Scan for the cell matching the given text and deliver its (x, y) coordinate at center. 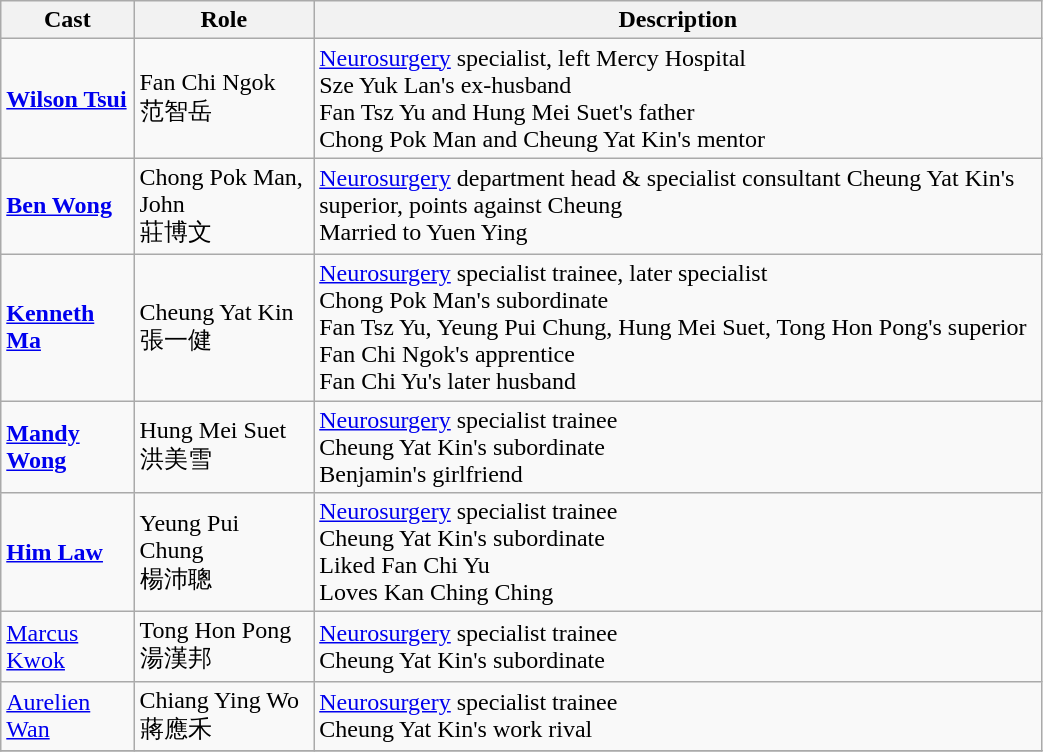
Chiang Ying Wo蔣應禾 (224, 716)
Hung Mei Suet洪美雪 (224, 446)
Wilson Tsui (68, 98)
Neurosurgery specialist traineeCheung Yat Kin's subordinate (678, 647)
Chong Pok Man, John莊博文 (224, 206)
Fan Chi Ngok范智岳 (224, 98)
Aurelien Wan (68, 716)
Description (678, 20)
Cheung Yat Kin張一健 (224, 327)
Neurosurgery specialist traineeCheung Yat Kin's subordinateLiked Fan Chi Yu Loves Kan Ching Ching (678, 552)
Neurosurgery specialist traineeCheung Yat Kin's work rival (678, 716)
Cast (68, 20)
Kenneth Ma (68, 327)
Him Law (68, 552)
Ben Wong (68, 206)
Role (224, 20)
Neurosurgery specialist traineeCheung Yat Kin's subordinateBenjamin's girlfriend (678, 446)
Mandy Wong (68, 446)
Neurosurgery department head & specialist consultant Cheung Yat Kin's superior, points against CheungMarried to Yuen Ying (678, 206)
Tong Hon Pong湯漢邦 (224, 647)
Yeung Pui Chung楊沛聰 (224, 552)
Neurosurgery specialist, left Mercy HospitalSze Yuk Lan's ex-husbandFan Tsz Yu and Hung Mei Suet's fatherChong Pok Man and Cheung Yat Kin's mentor (678, 98)
Marcus Kwok (68, 647)
